Scan for the cell matching the given text and deliver its (x, y) coordinate at center. 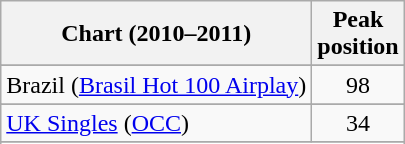
98 (358, 85)
UK Singles (OCC) (156, 123)
Peakposition (358, 34)
Brazil (Brasil Hot 100 Airplay) (156, 85)
Chart (2010–2011) (156, 34)
34 (358, 123)
